Capture the cell that displays the provided text and extract its [x, y] central coordinate. 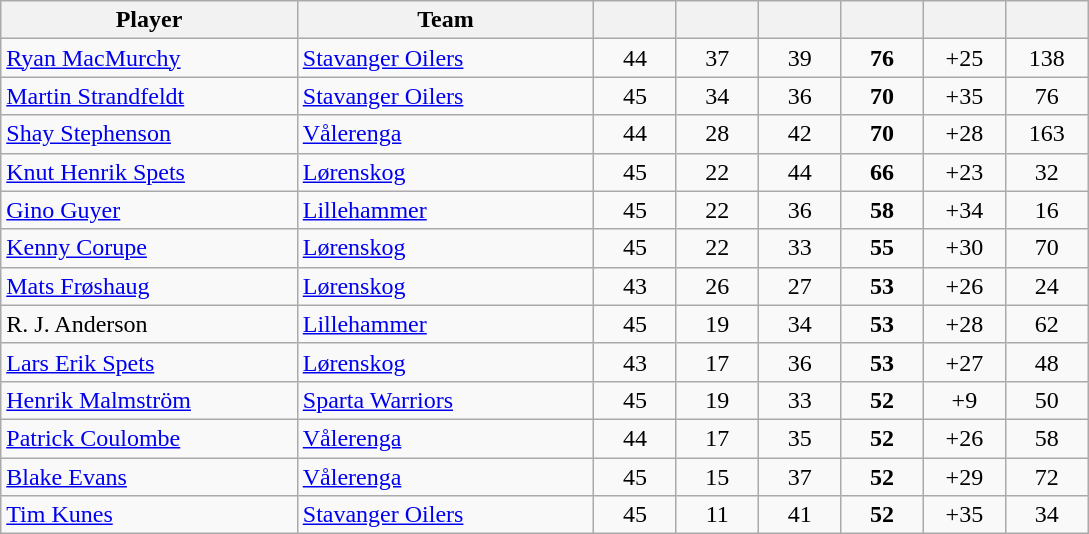
Martin Strandfeldt [150, 96]
Henrik Malmström [150, 400]
+23 [964, 172]
+27 [964, 362]
Shay Stephenson [150, 134]
+25 [964, 58]
+34 [964, 210]
Gino Guyer [150, 210]
11 [717, 515]
26 [717, 286]
16 [1047, 210]
Patrick Coulombe [150, 438]
+30 [964, 248]
Ryan MacMurchy [150, 58]
50 [1047, 400]
Knut Henrik Spets [150, 172]
+9 [964, 400]
48 [1047, 362]
41 [799, 515]
39 [799, 58]
62 [1047, 324]
42 [799, 134]
Team [446, 20]
72 [1047, 477]
35 [799, 438]
Lars Erik Spets [150, 362]
Blake Evans [150, 477]
28 [717, 134]
163 [1047, 134]
15 [717, 477]
R. J. Anderson [150, 324]
Mats Frøshaug [150, 286]
138 [1047, 58]
+29 [964, 477]
24 [1047, 286]
Player [150, 20]
Kenny Corupe [150, 248]
32 [1047, 172]
Tim Kunes [150, 515]
27 [799, 286]
Sparta Warriors [446, 400]
66 [882, 172]
55 [882, 248]
